Scan for the cell matching the given text and deliver its [x, y] coordinate at center. 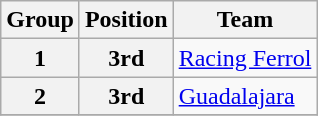
Position [126, 20]
Group [40, 20]
Team [245, 20]
Racing Ferrol [245, 58]
Guadalajara [245, 96]
1 [40, 58]
2 [40, 96]
